Search for the cell housing the specified text and yield its (X, Y) center coordinate. 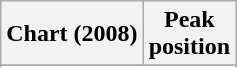
Chart (2008) (72, 34)
Peakposition (189, 34)
